Extract the [x, y] coordinate from the center of the cell holding the provided text.  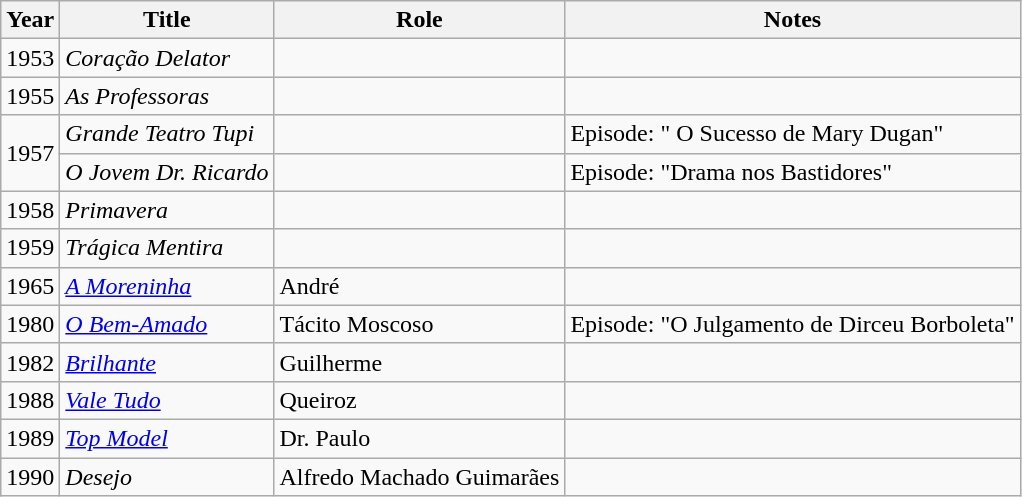
Grande Teatro Tupi [167, 134]
As Professoras [167, 96]
Alfredo Machado Guimarães [420, 477]
Coração Delator [167, 58]
1953 [30, 58]
Queiroz [420, 400]
1965 [30, 286]
Primavera [167, 210]
Episode: "O Julgamento de Dirceu Borboleta" [792, 324]
O Bem-Amado [167, 324]
Role [420, 20]
A Moreninha [167, 286]
Desejo [167, 477]
Brilhante [167, 362]
André [420, 286]
Top Model [167, 438]
Year [30, 20]
Episode: "Drama nos Bastidores" [792, 172]
1982 [30, 362]
Dr. Paulo [420, 438]
Guilherme [420, 362]
Episode: " O Sucesso de Mary Dugan" [792, 134]
1988 [30, 400]
Vale Tudo [167, 400]
Notes [792, 20]
Title [167, 20]
1958 [30, 210]
O Jovem Dr. Ricardo [167, 172]
1959 [30, 248]
1957 [30, 153]
1955 [30, 96]
1990 [30, 477]
1989 [30, 438]
Tácito Moscoso [420, 324]
Trágica Mentira [167, 248]
1980 [30, 324]
